Determine the [x, y] coordinate at the center of the cell enclosing the given text.  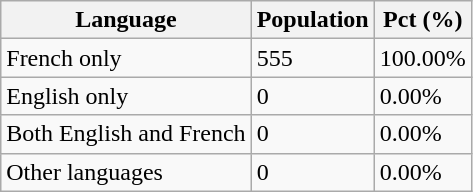
Pct (%) [422, 20]
100.00% [422, 58]
Other languages [126, 172]
Language [126, 20]
Population [312, 20]
Both English and French [126, 134]
555 [312, 58]
French only [126, 58]
English only [126, 96]
